For the text-containing cell, return its midpoint in (X, Y) coordinate format. 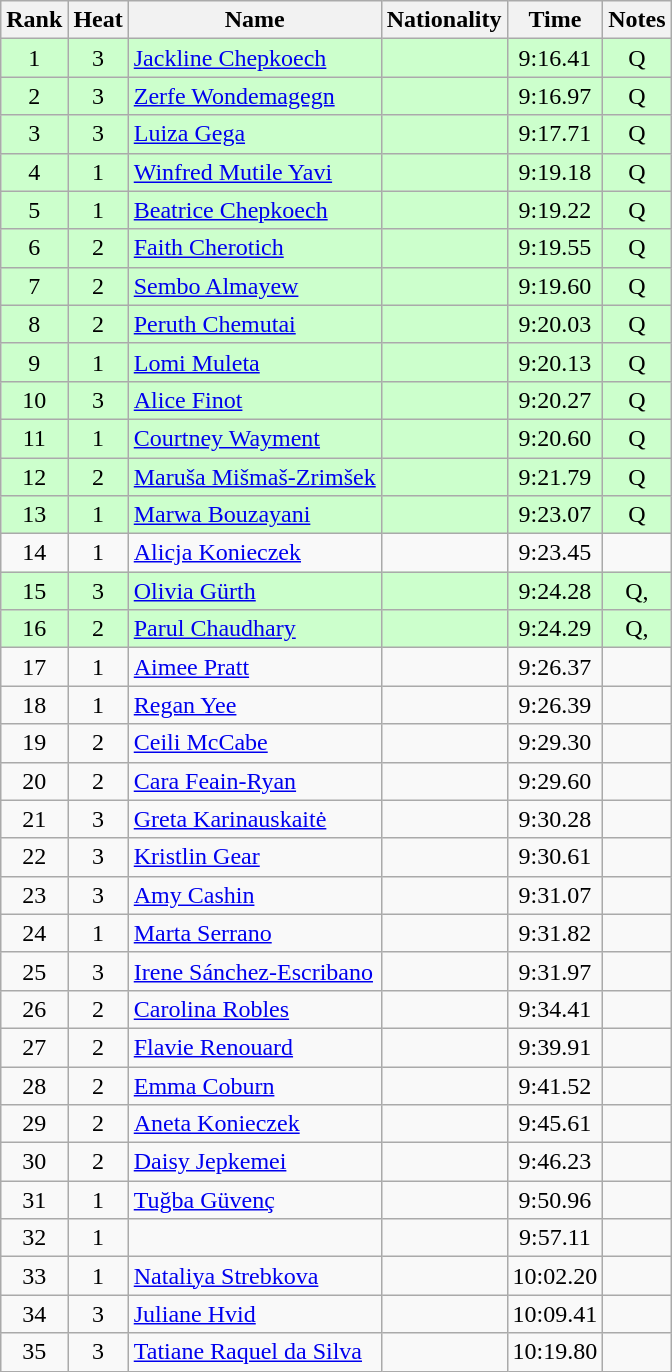
9:19.22 (555, 210)
25 (34, 971)
10 (34, 400)
8 (34, 324)
15 (34, 591)
9:19.18 (555, 172)
Alice Finot (254, 400)
9:30.61 (555, 857)
10:09.41 (555, 1314)
27 (34, 1047)
9:31.82 (555, 933)
9:24.29 (555, 629)
9:57.11 (555, 1238)
Nataliya Strebkova (254, 1276)
9:23.07 (555, 515)
26 (34, 1009)
Notes (637, 20)
Daisy Jepkemei (254, 1162)
Name (254, 20)
4 (34, 172)
9:26.37 (555, 667)
Cara Feain-Ryan (254, 781)
6 (34, 248)
9:46.23 (555, 1162)
21 (34, 819)
Parul Chaudhary (254, 629)
Amy Cashin (254, 895)
Regan Yee (254, 705)
Greta Karinauskaitė (254, 819)
Tatiane Raquel da Silva (254, 1352)
30 (34, 1162)
Nationality (444, 20)
32 (34, 1238)
9:41.52 (555, 1085)
29 (34, 1124)
9:23.45 (555, 553)
10:19.80 (555, 1352)
Jackline Chepkoech (254, 58)
9:31.07 (555, 895)
Maruša Mišmaš-Zrimšek (254, 477)
22 (34, 857)
11 (34, 438)
9:34.41 (555, 1009)
28 (34, 1085)
16 (34, 629)
13 (34, 515)
9:16.41 (555, 58)
Zerfe Wondemagegn (254, 96)
Irene Sánchez-Escribano (254, 971)
19 (34, 743)
9:17.71 (555, 134)
Aimee Pratt (254, 667)
Beatrice Chepkoech (254, 210)
23 (34, 895)
9:26.39 (555, 705)
Faith Cherotich (254, 248)
9 (34, 362)
9:20.27 (555, 400)
9:29.30 (555, 743)
14 (34, 553)
9:19.60 (555, 286)
Heat (98, 20)
Ceili McCabe (254, 743)
10:02.20 (555, 1276)
9:16.97 (555, 96)
Aneta Konieczek (254, 1124)
9:20.60 (555, 438)
Olivia Gürth (254, 591)
9:50.96 (555, 1200)
Carolina Robles (254, 1009)
9:21.79 (555, 477)
Emma Coburn (254, 1085)
9:29.60 (555, 781)
Tuğba Güvenç (254, 1200)
31 (34, 1200)
Rank (34, 20)
34 (34, 1314)
20 (34, 781)
Marta Serrano (254, 933)
Lomi Muleta (254, 362)
Flavie Renouard (254, 1047)
Luiza Gega (254, 134)
Alicja Konieczek (254, 553)
9:39.91 (555, 1047)
24 (34, 933)
Courtney Wayment (254, 438)
35 (34, 1352)
Marwa Bouzayani (254, 515)
9:20.03 (555, 324)
Juliane Hvid (254, 1314)
Peruth Chemutai (254, 324)
9:30.28 (555, 819)
Sembo Almayew (254, 286)
33 (34, 1276)
9:31.97 (555, 971)
Kristlin Gear (254, 857)
9:19.55 (555, 248)
Winfred Mutile Yavi (254, 172)
9:45.61 (555, 1124)
9:24.28 (555, 591)
18 (34, 705)
Time (555, 20)
7 (34, 286)
9:20.13 (555, 362)
5 (34, 210)
17 (34, 667)
12 (34, 477)
